From the cell containing the given text, extract its center point as [x, y] coordinate. 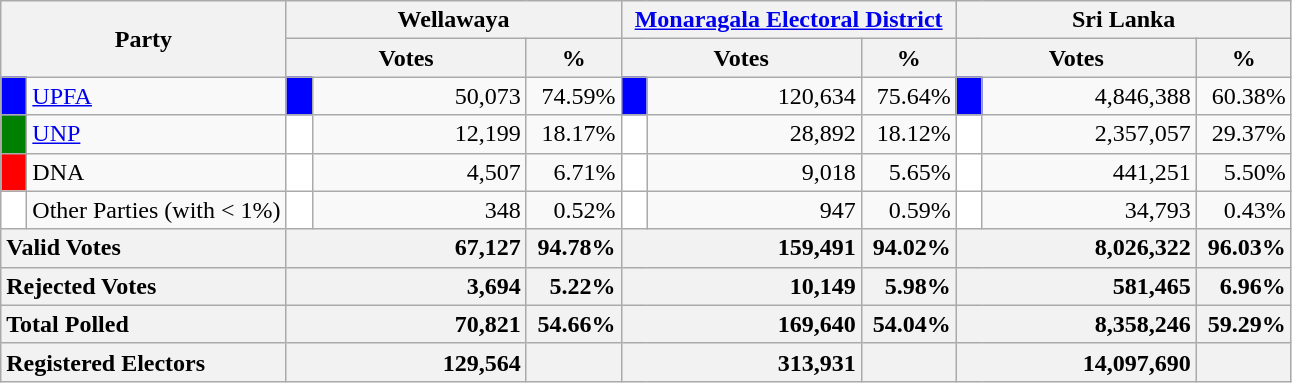
0.59% [908, 210]
4,846,388 [1089, 96]
129,564 [406, 362]
Sri Lanka [1124, 20]
2,357,057 [1089, 134]
Other Parties (with < 1%) [156, 210]
9,018 [754, 172]
34,793 [1089, 210]
94.78% [574, 248]
10,149 [741, 286]
6.96% [1244, 286]
Valid Votes [144, 248]
120,634 [754, 96]
75.64% [908, 96]
60.38% [1244, 96]
5.50% [1244, 172]
0.43% [1244, 210]
5.98% [908, 286]
18.17% [574, 134]
6.71% [574, 172]
67,127 [406, 248]
5.22% [574, 286]
12,199 [419, 134]
5.65% [908, 172]
159,491 [741, 248]
74.59% [574, 96]
54.04% [908, 324]
4,507 [419, 172]
UPFA [156, 96]
Rejected Votes [144, 286]
UNP [156, 134]
94.02% [908, 248]
Total Polled [144, 324]
3,694 [406, 286]
441,251 [1089, 172]
348 [419, 210]
DNA [156, 172]
54.66% [574, 324]
169,640 [741, 324]
70,821 [406, 324]
Wellawaya [454, 20]
Monaragala Electoral District [788, 20]
8,358,246 [1076, 324]
18.12% [908, 134]
Party [144, 39]
29.37% [1244, 134]
0.52% [574, 210]
96.03% [1244, 248]
313,931 [741, 362]
50,073 [419, 96]
Registered Electors [144, 362]
59.29% [1244, 324]
947 [754, 210]
28,892 [754, 134]
14,097,690 [1076, 362]
581,465 [1076, 286]
8,026,322 [1076, 248]
